Determine the (x, y) coordinate at the center of the cell enclosing the given text.  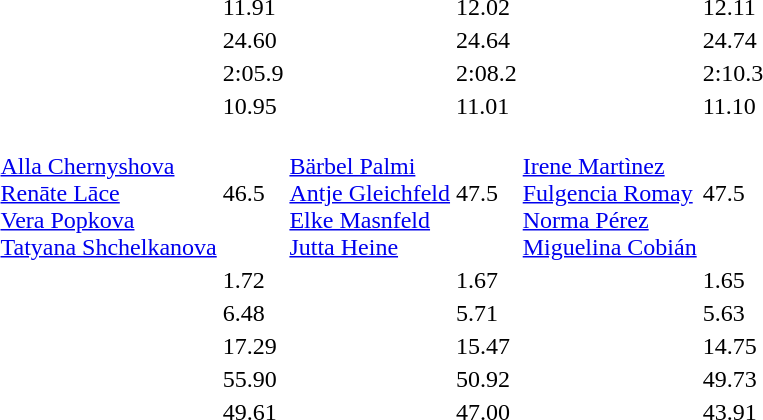
Bärbel PalmiAntje GleichfeldElke MasnfeldJutta Heine (370, 193)
15.47 (487, 346)
17.29 (253, 346)
1.72 (253, 280)
11.01 (487, 106)
5.71 (487, 313)
2:08.2 (487, 73)
47.5 (487, 193)
55.90 (253, 379)
2:05.9 (253, 73)
Irene MartìnezFulgencia RomayNorma PérezMiguelina Cobián (610, 193)
50.92 (487, 379)
10.95 (253, 106)
6.48 (253, 313)
46.5 (253, 193)
1.67 (487, 280)
24.64 (487, 40)
24.60 (253, 40)
